Search for the cell housing the specified text and yield its [x, y] center coordinate. 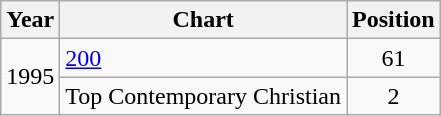
1995 [30, 77]
Year [30, 20]
Top Contemporary Christian [204, 96]
2 [393, 96]
200 [204, 58]
Chart [204, 20]
Position [393, 20]
61 [393, 58]
